Find where the given text appears and provide that cell's center as [x, y] coordinate. 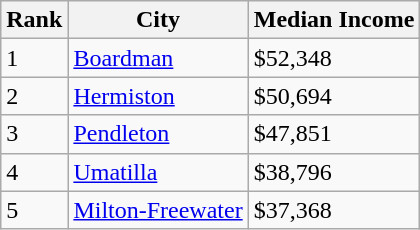
Pendleton [158, 134]
2 [34, 96]
5 [34, 210]
$47,851 [334, 134]
City [158, 20]
4 [34, 172]
Rank [34, 20]
$50,694 [334, 96]
3 [34, 134]
Median Income [334, 20]
1 [34, 58]
Milton-Freewater [158, 210]
$38,796 [334, 172]
$37,368 [334, 210]
$52,348 [334, 58]
Boardman [158, 58]
Umatilla [158, 172]
Hermiston [158, 96]
